From the cell containing the given text, extract its center point as [X, Y] coordinate. 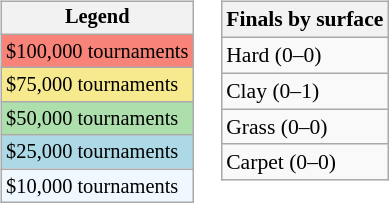
Hard (0–0) [304, 55]
$10,000 tournaments [97, 186]
$75,000 tournaments [97, 85]
$100,000 tournaments [97, 51]
$50,000 tournaments [97, 119]
Clay (0–1) [304, 91]
Carpet (0–0) [304, 162]
Legend [97, 18]
Grass (0–0) [304, 127]
$25,000 tournaments [97, 152]
Finals by surface [304, 20]
